Return (x, y) of the center of cell containing provided text 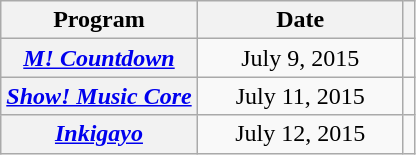
July 12, 2015 (300, 134)
M! Countdown (99, 58)
Show! Music Core (99, 96)
July 11, 2015 (300, 96)
Date (300, 20)
Inkigayo (99, 134)
July 9, 2015 (300, 58)
Program (99, 20)
